From the cell containing the given text, extract its center point as [X, Y] coordinate. 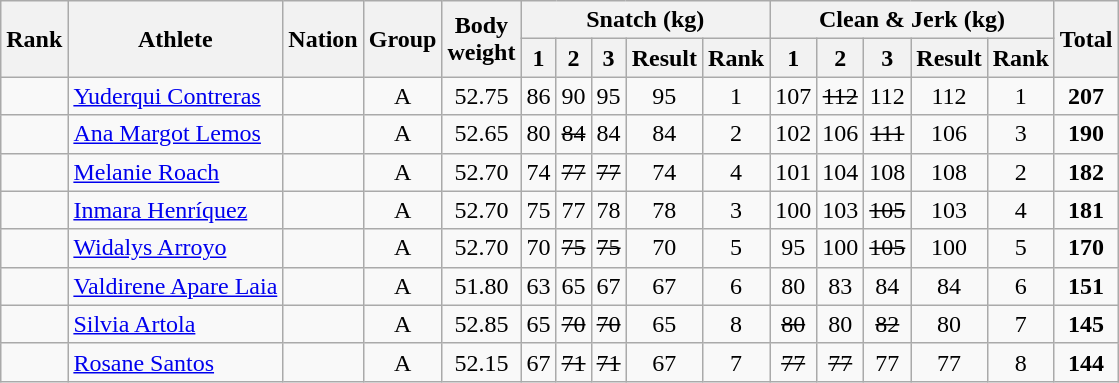
86 [538, 96]
52.15 [482, 362]
Widalys Arroyo [176, 248]
Athlete [176, 39]
83 [840, 286]
Yuderqui Contreras [176, 96]
151 [1086, 286]
Snatch (kg) [646, 20]
Melanie Roach [176, 172]
182 [1086, 172]
Rosane Santos [176, 362]
Clean & Jerk (kg) [912, 20]
Valdirene Apare Laia [176, 286]
Bodyweight [482, 39]
90 [574, 96]
145 [1086, 324]
Ana Margot Lemos [176, 134]
104 [840, 172]
170 [1086, 248]
111 [888, 134]
82 [888, 324]
101 [794, 172]
190 [1086, 134]
Total [1086, 39]
144 [1086, 362]
Group [402, 39]
51.80 [482, 286]
52.75 [482, 96]
207 [1086, 96]
52.65 [482, 134]
63 [538, 286]
107 [794, 96]
Silvia Artola [176, 324]
Nation [323, 39]
181 [1086, 210]
102 [794, 134]
Inmara Henríquez [176, 210]
52.85 [482, 324]
